From the cell containing the given text, extract its center point as (x, y) coordinate. 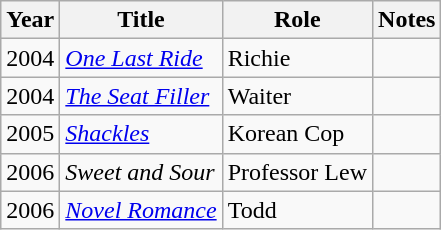
Richie (297, 58)
Notes (407, 20)
Title (141, 20)
Todd (297, 210)
Waiter (297, 96)
Shackles (141, 134)
Year (30, 20)
Role (297, 20)
Korean Cop (297, 134)
Professor Lew (297, 172)
Sweet and Sour (141, 172)
Novel Romance (141, 210)
The Seat Filler (141, 96)
2005 (30, 134)
One Last Ride (141, 58)
